Return the (X, Y) coordinate for the center point of the cell that contains the specified text.  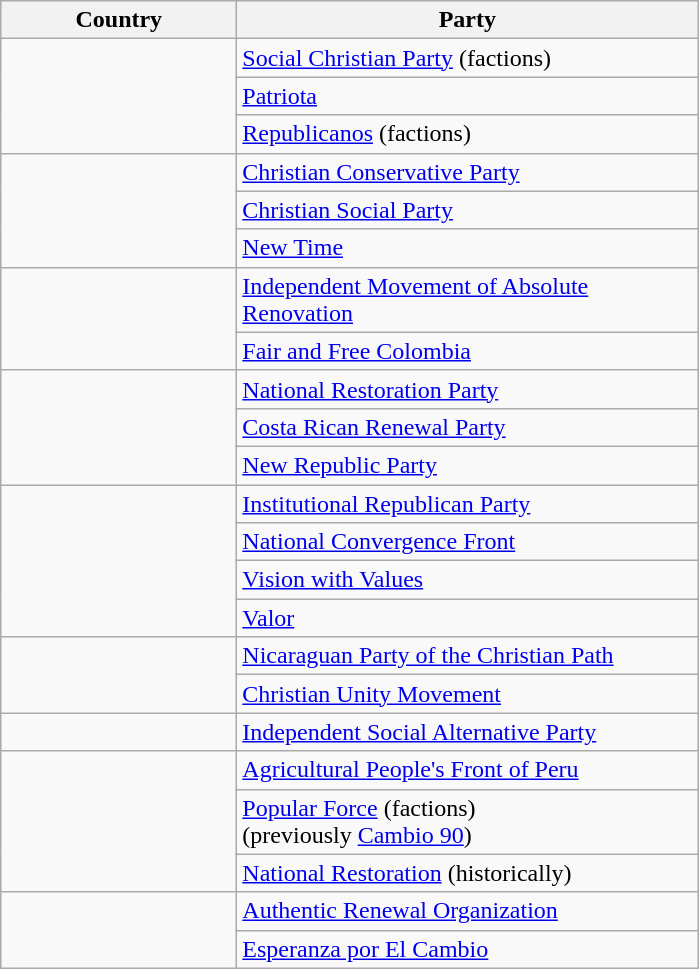
Authentic Renewal Organization (468, 911)
Costa Rican Renewal Party (468, 427)
Independent Social Alternative Party (468, 732)
Party (468, 20)
Christian Conservative Party (468, 172)
Social Christian Party (factions) (468, 58)
Independent Movement of Absolute Renovation (468, 300)
Fair and Free Colombia (468, 351)
Christian Unity Movement (468, 694)
Vision with Values (468, 580)
New Republic Party (468, 465)
National Restoration Party (468, 389)
Valor (468, 618)
Christian Social Party (468, 210)
New Time (468, 248)
Popular Force (factions)(previously Cambio 90) (468, 822)
National Restoration (historically) (468, 873)
Esperanza por El Cambio (468, 949)
National Convergence Front (468, 542)
Nicaraguan Party of the Christian Path (468, 656)
Agricultural People's Front of Peru (468, 770)
Institutional Republican Party (468, 503)
Republicanos (factions) (468, 134)
Patriota (468, 96)
Country (119, 20)
